From the cell containing the given text, extract its center point as [x, y] coordinate. 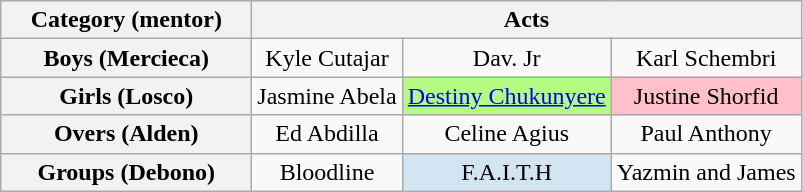
Acts [526, 20]
Jasmine Abela [327, 96]
Overs (Alden) [126, 134]
Yazmin and James [706, 172]
Groups (Debono) [126, 172]
Justine Shorfid [706, 96]
F.A.I.T.H [506, 172]
Bloodline [327, 172]
Destiny Chukunyere [506, 96]
Category (mentor) [126, 20]
Boys (Mercieca) [126, 58]
Karl Schembri [706, 58]
Kyle Cutajar [327, 58]
Celine Agius [506, 134]
Ed Abdilla [327, 134]
Paul Anthony [706, 134]
Dav. Jr [506, 58]
Girls (Losco) [126, 96]
